For the text-containing cell, return its midpoint in [X, Y] coordinate format. 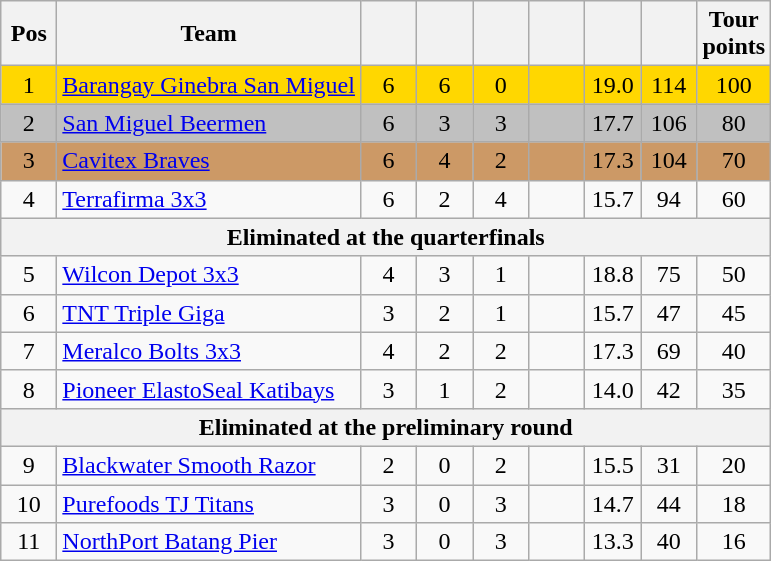
75 [669, 275]
11 [29, 542]
15.5 [613, 465]
Barangay Ginebra San Miguel [209, 85]
9 [29, 465]
Pioneer ElastoSeal Katibays [209, 389]
Blackwater Smooth Razor [209, 465]
14.7 [613, 503]
80 [734, 123]
5 [29, 275]
Wilcon Depot 3x3 [209, 275]
13.3 [613, 542]
10 [29, 503]
69 [669, 351]
Tour points [734, 34]
Terrafirma 3x3 [209, 199]
Purefoods TJ Titans [209, 503]
Eliminated at the quarterfinals [386, 237]
16 [734, 542]
Eliminated at the preliminary round [386, 427]
Cavitex Braves [209, 161]
94 [669, 199]
18 [734, 503]
70 [734, 161]
19.0 [613, 85]
47 [669, 313]
104 [669, 161]
31 [669, 465]
42 [669, 389]
35 [734, 389]
44 [669, 503]
8 [29, 389]
114 [669, 85]
Team [209, 34]
San Miguel Beermen [209, 123]
TNT Triple Giga [209, 313]
106 [669, 123]
14.0 [613, 389]
100 [734, 85]
50 [734, 275]
45 [734, 313]
Meralco Bolts 3x3 [209, 351]
NorthPort Batang Pier [209, 542]
Pos [29, 34]
18.8 [613, 275]
20 [734, 465]
7 [29, 351]
60 [734, 199]
17.7 [613, 123]
